Return [X, Y] of the center of cell containing provided text 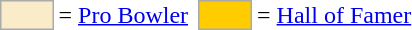
= Pro Bowler [124, 15]
